From the cell containing the given text, extract its center point as [x, y] coordinate. 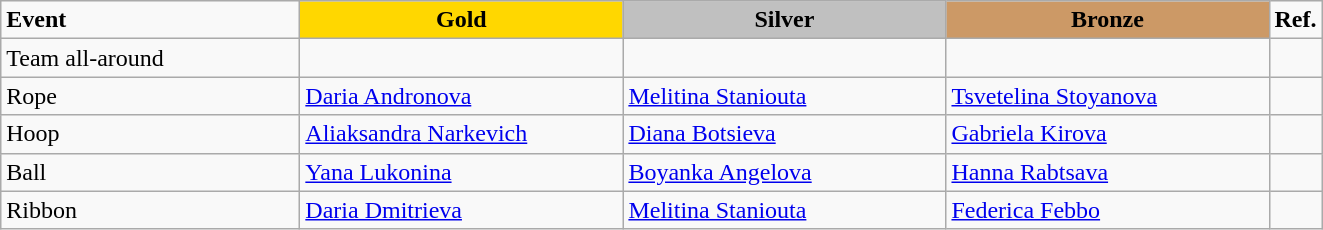
Event [150, 20]
Ref. [1296, 20]
Bronze [1108, 20]
Daria Dmitrieva [462, 210]
Gabriela Kirova [1108, 134]
Ball [150, 172]
Boyanka Angelova [784, 172]
Gold [462, 20]
Hanna Rabtsava [1108, 172]
Federica Febbo [1108, 210]
Aliaksandra Narkevich [462, 134]
Daria Andronova [462, 96]
Tsvetelina Stoyanova [1108, 96]
Yana Lukonina [462, 172]
Diana Botsieva [784, 134]
Silver [784, 20]
Rope [150, 96]
Hoop [150, 134]
Ribbon [150, 210]
Team all-around [150, 58]
